Identify which cell holds the provided text, then report its (x, y) central coordinate. 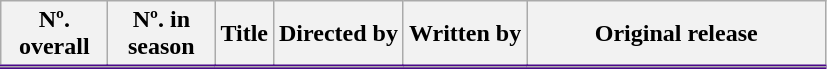
Original release (676, 34)
Nº.overall (54, 34)
Nº. in season (162, 34)
Title (244, 34)
Directed by (338, 34)
Written by (464, 34)
